Identify which cell holds the provided text, then report its [x, y] central coordinate. 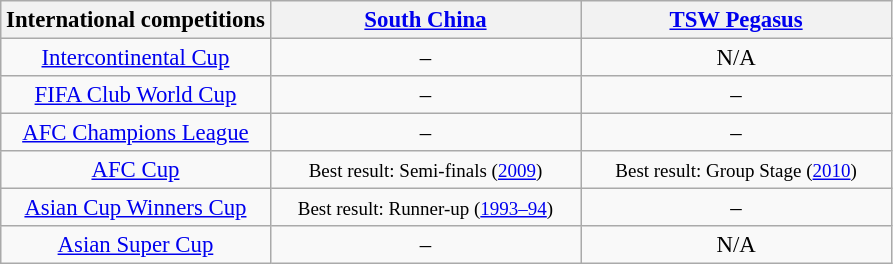
Best result: Group Stage (2010) [736, 170]
Asian Cup Winners Cup [136, 208]
International competitions [136, 20]
Best result: Runner-up (1993–94) [426, 208]
Best result: Semi-finals (2009) [426, 170]
AFC Cup [136, 170]
Intercontinental Cup [136, 58]
AFC Champions League [136, 133]
Asian Super Cup [136, 245]
South China [426, 20]
FIFA Club World Cup [136, 95]
TSW Pegasus [736, 20]
